Pinpoint the cell where the given text exists, returning its (x, y) midpoint coordinate. 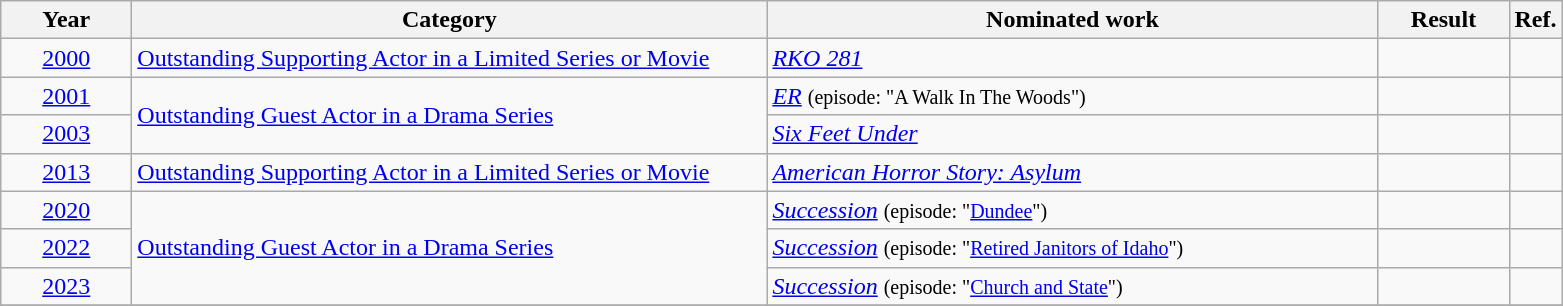
ER (episode: "A Walk In The Woods") (1072, 96)
Succession (episode: "Retired Janitors of Idaho") (1072, 248)
2001 (66, 96)
Six Feet Under (1072, 134)
2023 (66, 286)
2020 (66, 210)
Ref. (1536, 20)
2013 (66, 172)
Succession (episode: "Dundee") (1072, 210)
Nominated work (1072, 20)
Succession (episode: "Church and State") (1072, 286)
2003 (66, 134)
American Horror Story: Asylum (1072, 172)
Category (450, 20)
2022 (66, 248)
RKO 281 (1072, 58)
Year (66, 20)
2000 (66, 58)
Result (1444, 20)
